Find where the given text appears and provide that cell's center as (x, y) coordinate. 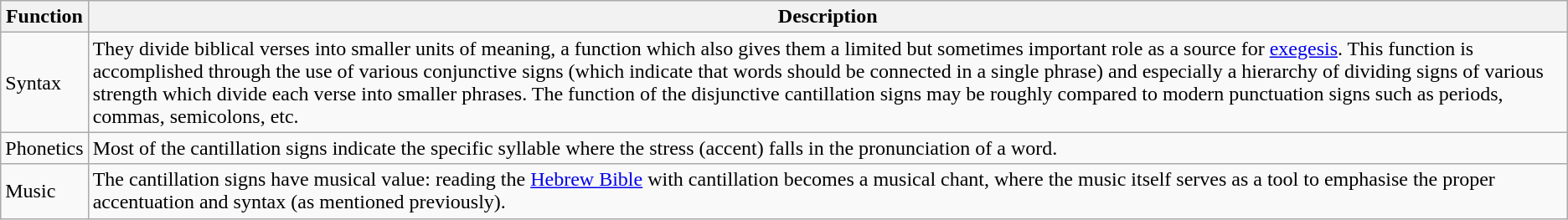
Phonetics (44, 148)
Syntax (44, 82)
Function (44, 17)
Description (828, 17)
Most of the cantillation signs indicate the specific syllable where the stress (accent) falls in the pronunciation of a word. (828, 148)
Music (44, 191)
